Identify which cell holds the provided text, then report its (X, Y) central coordinate. 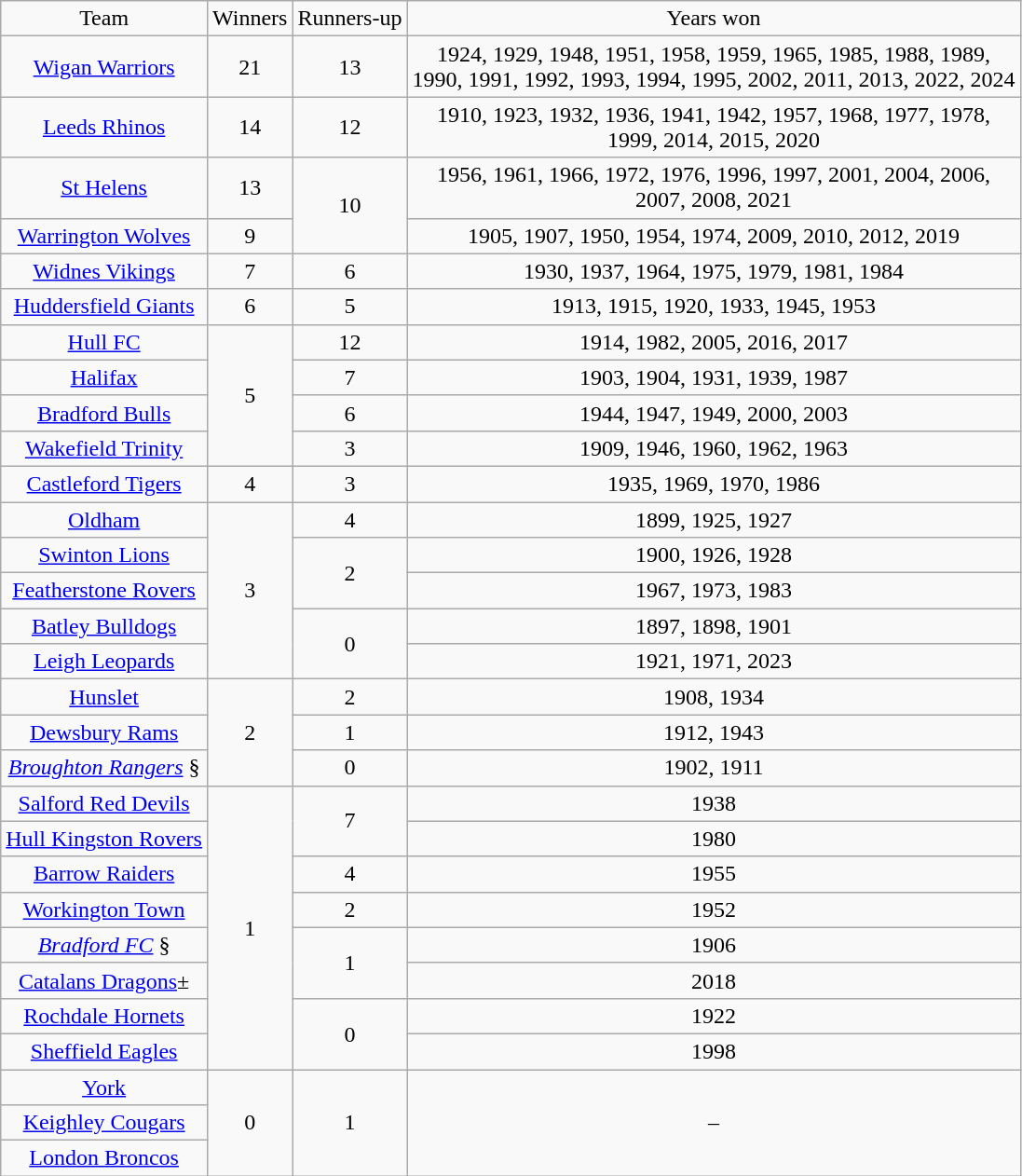
1897, 1898, 1901 (714, 626)
1938 (714, 803)
Runners-up (350, 19)
1998 (714, 1051)
1903, 1904, 1931, 1939, 1987 (714, 377)
Winners (250, 19)
1921, 1971, 2023 (714, 662)
Wakefield Trinity (104, 448)
1955 (714, 874)
1906 (714, 945)
Leigh Leopards (104, 662)
1924, 1929, 1948, 1951, 1958, 1959, 1965, 1985, 1988, 1989,1990, 1991, 1992, 1993, 1994, 1995, 2002, 2011, 2013, 2022, 2024 (714, 67)
1980 (714, 839)
1900, 1926, 1928 (714, 555)
Salford Red Devils (104, 803)
14 (250, 127)
Bradford Bulls (104, 413)
Keighley Cougars (104, 1123)
1899, 1925, 1927 (714, 519)
Catalans Dragons± (104, 980)
1914, 1982, 2005, 2016, 2017 (714, 342)
1909, 1946, 1960, 1962, 1963 (714, 448)
Warrington Wolves (104, 236)
Castleford Tigers (104, 484)
21 (250, 67)
9 (250, 236)
Hunslet (104, 697)
Dewsbury Rams (104, 732)
– (714, 1123)
1910, 1923, 1932, 1936, 1941, 1942, 1957, 1968, 1977, 1978,1999, 2014, 2015, 2020 (714, 127)
1935, 1969, 1970, 1986 (714, 484)
Featherstone Rovers (104, 591)
Swinton Lions (104, 555)
Batley Bulldogs (104, 626)
1905, 1907, 1950, 1954, 1974, 2009, 2010, 2012, 2019 (714, 236)
Bradford FC § (104, 945)
1913, 1915, 1920, 1933, 1945, 1953 (714, 307)
London Broncos (104, 1158)
1912, 1943 (714, 732)
1956, 1961, 1966, 1972, 1976, 1996, 1997, 2001, 2004, 2006,2007, 2008, 2021 (714, 188)
Sheffield Eagles (104, 1051)
Barrow Raiders (104, 874)
Wigan Warriors (104, 67)
1967, 1973, 1983 (714, 591)
Huddersfield Giants (104, 307)
St Helens (104, 188)
York (104, 1087)
Rochdale Hornets (104, 1016)
Team (104, 19)
Workington Town (104, 909)
Broughton Rangers § (104, 768)
Hull Kingston Rovers (104, 839)
Widnes Vikings (104, 271)
1930, 1937, 1964, 1975, 1979, 1981, 1984 (714, 271)
1908, 1934 (714, 697)
2018 (714, 980)
10 (350, 205)
1944, 1947, 1949, 2000, 2003 (714, 413)
1902, 1911 (714, 768)
1952 (714, 909)
1922 (714, 1016)
Hull FC (104, 342)
Years won (714, 19)
Halifax (104, 377)
Oldham (104, 519)
Leeds Rhinos (104, 127)
